Find where the given text appears and provide that cell's center as (x, y) coordinate. 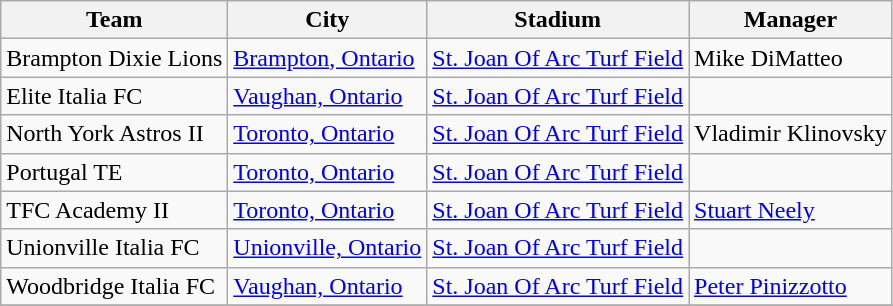
Vladimir Klinovsky (791, 134)
Brampton Dixie Lions (114, 58)
Team (114, 20)
Woodbridge Italia FC (114, 286)
Portugal TE (114, 172)
Brampton, Ontario (328, 58)
North York Astros II (114, 134)
Mike DiMatteo (791, 58)
Elite Italia FC (114, 96)
Stuart Neely (791, 210)
City (328, 20)
Stadium (558, 20)
Manager (791, 20)
Unionville Italia FC (114, 248)
Unionville, Ontario (328, 248)
Peter Pinizzotto (791, 286)
TFC Academy II (114, 210)
